Identify which cell holds the provided text, then report its (x, y) central coordinate. 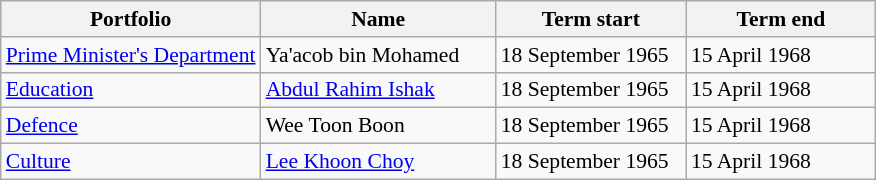
Term end (781, 19)
Ya'acob bin Mohamed (378, 55)
Defence (131, 126)
Education (131, 90)
Term start (591, 19)
Name (378, 19)
Abdul Rahim Ishak (378, 90)
Wee Toon Boon (378, 126)
Portfolio (131, 19)
Lee Khoon Choy (378, 162)
Prime Minister's Department (131, 55)
Culture (131, 162)
